Search for the cell housing the specified text and yield its (x, y) center coordinate. 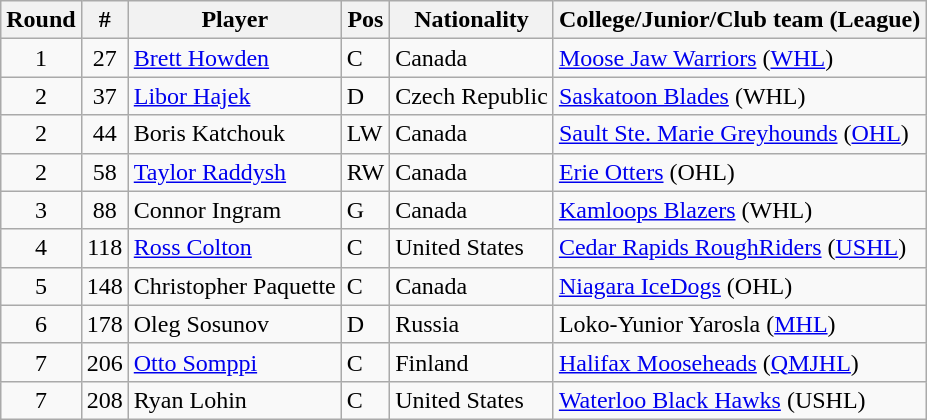
6 (41, 324)
37 (104, 96)
Libor Hajek (234, 96)
Niagara IceDogs (OHL) (739, 286)
Moose Jaw Warriors (WHL) (739, 58)
Nationality (472, 20)
Halifax Mooseheads (QMJHL) (739, 362)
Ross Colton (234, 248)
Christopher Paquette (234, 286)
Czech Republic (472, 96)
118 (104, 248)
206 (104, 362)
G (365, 210)
RW (365, 172)
College/Junior/Club team (League) (739, 20)
Brett Howden (234, 58)
Sault Ste. Marie Greyhounds (OHL) (739, 134)
Loko-Yunior Yarosla (MHL) (739, 324)
Finland (472, 362)
Waterloo Black Hawks (USHL) (739, 400)
27 (104, 58)
44 (104, 134)
3 (41, 210)
Oleg Sosunov (234, 324)
5 (41, 286)
148 (104, 286)
Saskatoon Blades (WHL) (739, 96)
Cedar Rapids RoughRiders (USHL) (739, 248)
Player (234, 20)
Kamloops Blazers (WHL) (739, 210)
1 (41, 58)
Connor Ingram (234, 210)
Russia (472, 324)
Boris Katchouk (234, 134)
178 (104, 324)
58 (104, 172)
Ryan Lohin (234, 400)
Pos (365, 20)
Round (41, 20)
88 (104, 210)
Taylor Raddysh (234, 172)
LW (365, 134)
208 (104, 400)
Erie Otters (OHL) (739, 172)
# (104, 20)
4 (41, 248)
Otto Somppi (234, 362)
